Capture the cell that displays the provided text and extract its [X, Y] central coordinate. 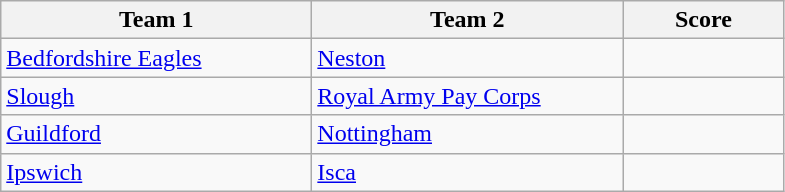
Team 1 [156, 20]
Isca [468, 172]
Guildford [156, 134]
Team 2 [468, 20]
Nottingham [468, 134]
Neston [468, 58]
Slough [156, 96]
Royal Army Pay Corps [468, 96]
Score [704, 20]
Ipswich [156, 172]
Bedfordshire Eagles [156, 58]
